Determine the [X, Y] coordinate at the center of the cell enclosing the given text.  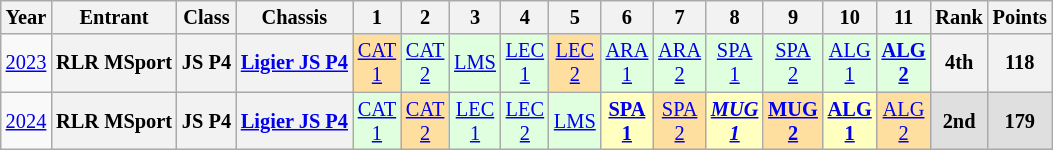
2023 [26, 63]
8 [734, 17]
9 [793, 17]
Rank [958, 17]
10 [850, 17]
ARA2 [680, 63]
1 [377, 17]
2 [425, 17]
Year [26, 17]
4th [958, 63]
4 [525, 17]
Class [206, 17]
2024 [26, 121]
2nd [958, 121]
11 [904, 17]
7 [680, 17]
179 [1020, 121]
ARA1 [628, 63]
3 [475, 17]
118 [1020, 63]
Entrant [114, 17]
5 [575, 17]
Points [1020, 17]
6 [628, 17]
Chassis [294, 17]
MUG1 [734, 121]
MUG2 [793, 121]
